Capture the cell that displays the provided text and extract its (X, Y) central coordinate. 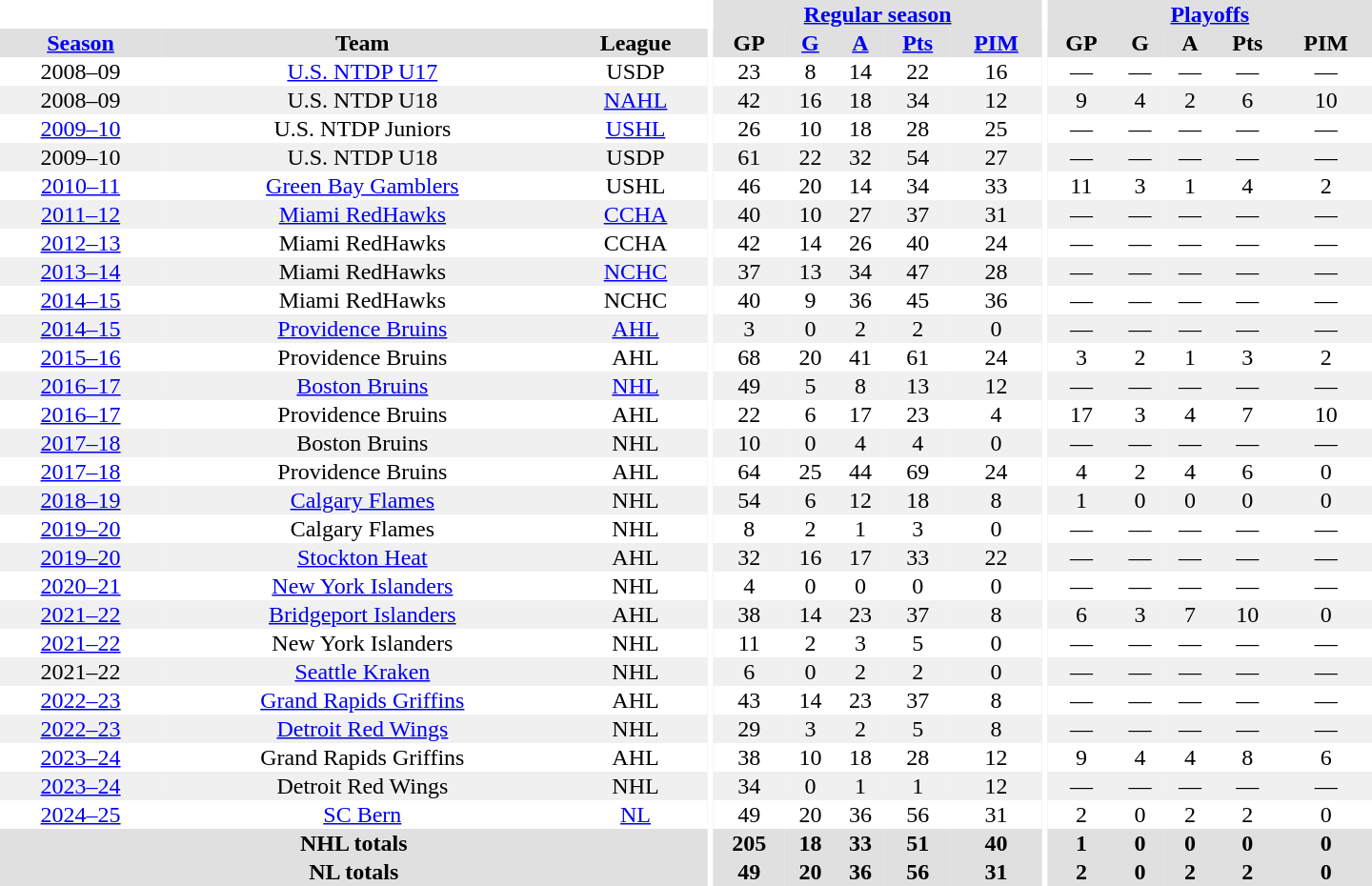
Green Bay Gamblers (362, 186)
2020–21 (80, 586)
NL totals (354, 872)
Bridgeport Islanders (362, 614)
SC Bern (362, 815)
2012–13 (80, 243)
Seattle Kraken (362, 672)
43 (749, 700)
2024–25 (80, 815)
2018–19 (80, 500)
Playoffs (1210, 14)
League (636, 43)
44 (860, 472)
2015–16 (80, 357)
68 (749, 357)
2011–12 (80, 214)
NAHL (636, 100)
64 (749, 472)
45 (918, 300)
Team (362, 43)
U.S. NTDP Juniors (362, 129)
Regular season (877, 14)
Season (80, 43)
2010–11 (80, 186)
Stockton Heat (362, 557)
2013–14 (80, 272)
205 (749, 843)
69 (918, 472)
51 (918, 843)
NHL totals (354, 843)
46 (749, 186)
41 (860, 357)
NL (636, 815)
29 (749, 729)
U.S. NTDP U17 (362, 71)
47 (918, 272)
